Return [x, y] of the center of cell containing provided text 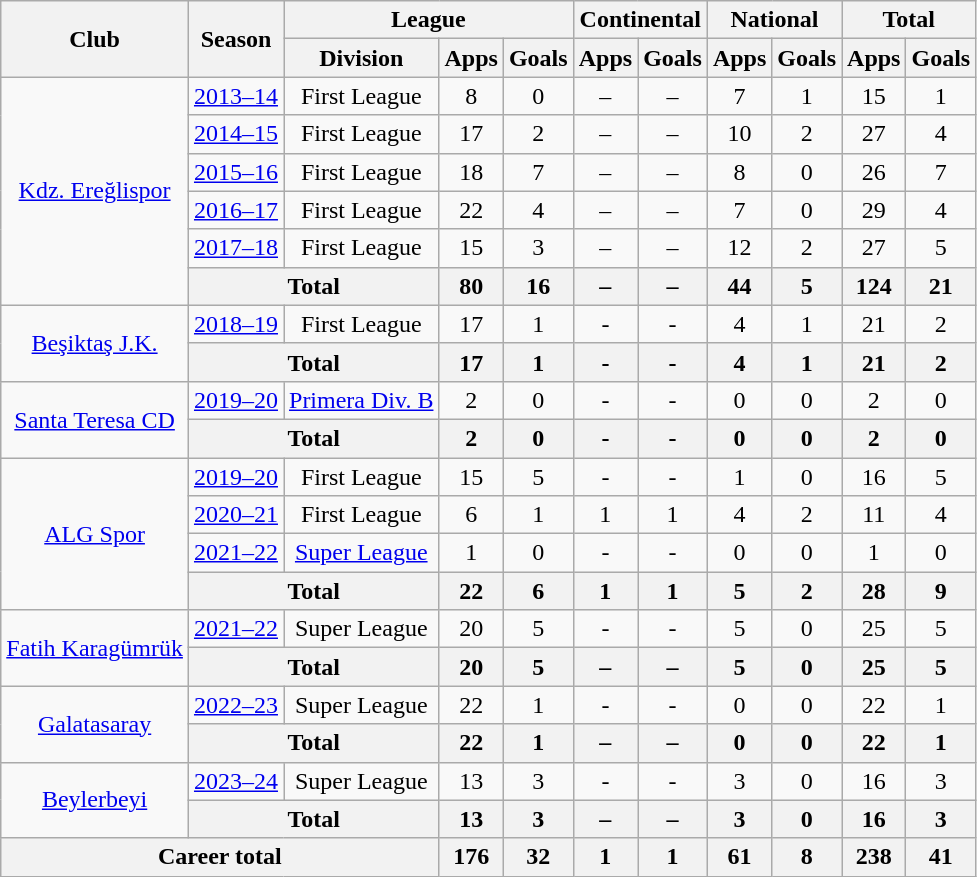
2014–15 [236, 134]
2020–21 [236, 515]
11 [874, 515]
ALG Spor [95, 534]
Season [236, 39]
2018–19 [236, 324]
10 [739, 134]
32 [538, 857]
Galatasaray [95, 724]
9 [941, 591]
29 [874, 210]
28 [874, 591]
Primera Div. B [362, 400]
2015–16 [236, 172]
Santa Teresa CD [95, 419]
Continental [640, 20]
National [774, 20]
Division [362, 58]
18 [471, 172]
2022–23 [236, 705]
44 [739, 286]
Kdz. Ereğlispor [95, 191]
124 [874, 286]
2017–18 [236, 248]
Fatih Karagümrük [95, 648]
41 [941, 857]
61 [739, 857]
2023–24 [236, 781]
2013–14 [236, 96]
80 [471, 286]
League [429, 20]
Beylerbeyi [95, 800]
176 [471, 857]
12 [739, 248]
Club [95, 39]
Career total [220, 857]
Beşiktaş J.K. [95, 343]
2016–17 [236, 210]
238 [874, 857]
26 [874, 172]
